Find where the given text appears and provide that cell's center as (X, Y) coordinate. 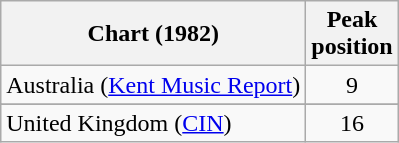
Australia (Kent Music Report) (154, 85)
Peakposition (352, 34)
Chart (1982) (154, 34)
9 (352, 85)
16 (352, 123)
United Kingdom (CIN) (154, 123)
